Pinpoint the cell where the given text exists, returning its [x, y] midpoint coordinate. 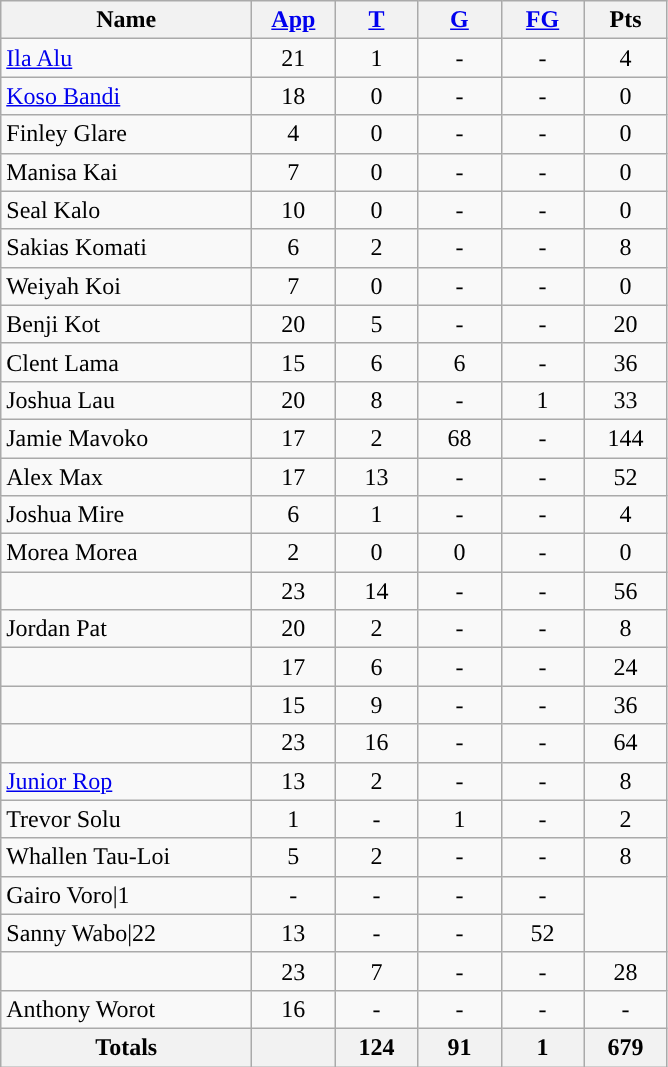
Joshua Lau [126, 400]
Manisa Kai [126, 172]
Whallen Tau-Loi [126, 857]
91 [460, 1047]
10 [294, 210]
64 [626, 743]
21 [294, 58]
Trevor Solu [126, 819]
24 [626, 667]
G [460, 20]
28 [626, 971]
9 [376, 705]
Clent Lama [126, 362]
Totals [126, 1047]
Morea Morea [126, 553]
Sanny Wabo|22 [126, 933]
Benji Kot [126, 324]
18 [294, 96]
33 [626, 400]
Ila Alu [126, 58]
Pts [626, 20]
T [376, 20]
Koso Bandi [126, 96]
679 [626, 1047]
Anthony Worot [126, 1009]
Name [126, 20]
Jamie Mavoko [126, 438]
124 [376, 1047]
App [294, 20]
Alex Max [126, 477]
56 [626, 591]
68 [460, 438]
14 [376, 591]
Jordan Pat [126, 629]
Joshua Mire [126, 515]
Junior Rop [126, 781]
144 [626, 438]
FG [542, 20]
Seal Kalo [126, 210]
Weiyah Koi [126, 286]
Finley Glare [126, 134]
Gairo Voro|1 [126, 895]
Sakias Komati [126, 248]
